From the cell containing the given text, extract its center point as (x, y) coordinate. 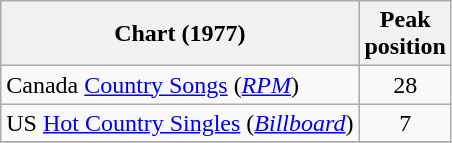
Canada Country Songs (RPM) (180, 85)
Peakposition (405, 34)
US Hot Country Singles (Billboard) (180, 123)
28 (405, 85)
Chart (1977) (180, 34)
7 (405, 123)
